Determine the [X, Y] coordinate at the center of the cell enclosing the given text.  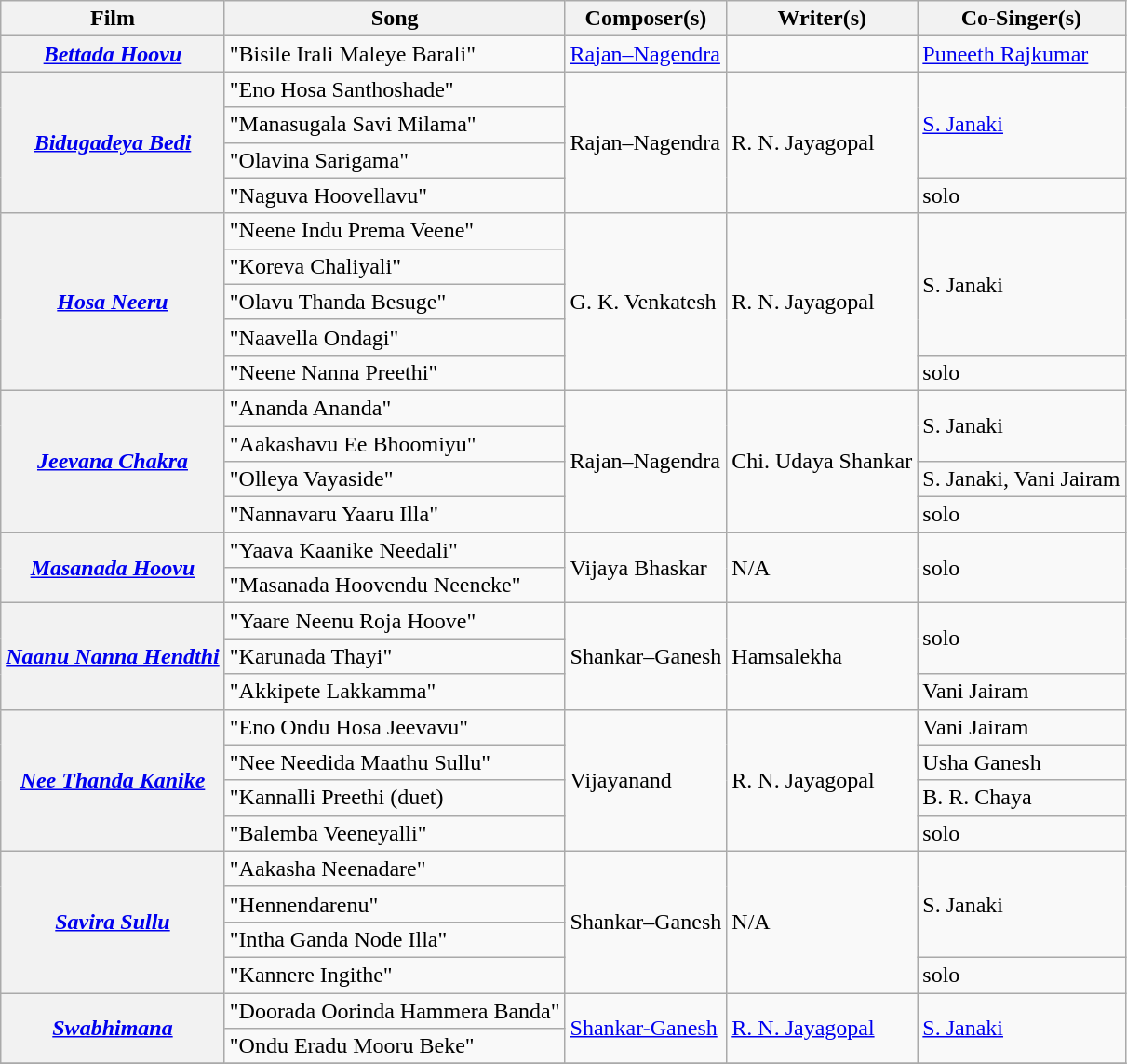
Film [113, 19]
Hamsalekha [823, 656]
"Intha Ganda Node Illa" [395, 939]
Masanada Hoovu [113, 568]
"Aakashavu Ee Bhoomiyu" [395, 444]
"Olavu Thanda Besuge" [395, 302]
"Akkipete Lakkamma" [395, 692]
"Nee Needida Maathu Sullu" [395, 762]
Vijayanand [646, 780]
"Olavina Sarigama" [395, 160]
B. R. Chaya [1022, 798]
"Ananda Ananda" [395, 408]
"Neene Nanna Preethi" [395, 372]
Song [395, 19]
Nee Thanda Kanike [113, 780]
"Kannere Ingithe" [395, 975]
Hosa Neeru [113, 302]
Vijaya Bhaskar [646, 568]
Swabhimana [113, 1028]
"Masanada Hoovendu Neeneke" [395, 586]
Bidugadeya Bedi [113, 142]
Composer(s) [646, 19]
Writer(s) [823, 19]
"Kannalli Preethi (duet) [395, 798]
"Koreva Chaliyali" [395, 266]
"Karunada Thayi" [395, 656]
"Naavella Ondagi" [395, 337]
S. Janaki, Vani Jairam [1022, 479]
Savira Sullu [113, 922]
"Yaava Kaanike Needali" [395, 550]
"Manasugala Savi Milama" [395, 125]
G. K. Venkatesh [646, 302]
"Hennendarenu" [395, 904]
Shankar-Ganesh [646, 1028]
Usha Ganesh [1022, 762]
"Bisile Irali Maleye Barali" [395, 54]
"Yaare Neenu Roja Hoove" [395, 621]
"Naguva Hoovellavu" [395, 195]
Co-Singer(s) [1022, 19]
"Doorada Oorinda Hammera Banda" [395, 1010]
"Nannavaru Yaaru Illa" [395, 515]
"Eno Hosa Santhoshade" [395, 89]
"Neene Indu Prema Veene" [395, 231]
Puneeth Rajkumar [1022, 54]
Jeevana Chakra [113, 461]
"Olleya Vayaside" [395, 479]
Bettada Hoovu [113, 54]
Naanu Nanna Hendthi [113, 656]
"Ondu Eradu Mooru Beke" [395, 1046]
"Eno Ondu Hosa Jeevavu" [395, 727]
"Aakasha Neenadare" [395, 869]
"Balemba Veeneyalli" [395, 833]
Chi. Udaya Shankar [823, 461]
